Locate the cell with the specified text and output its (X, Y) center coordinate. 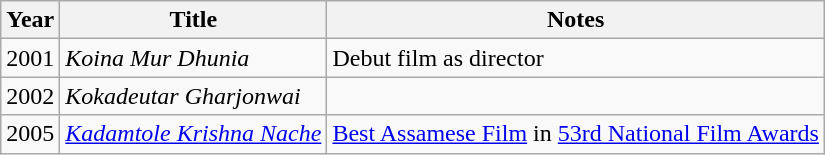
Year (30, 20)
2005 (30, 134)
Debut film as director (576, 58)
Notes (576, 20)
2002 (30, 96)
2001 (30, 58)
Koina Mur Dhunia (194, 58)
Title (194, 20)
Kadamtole Krishna Nache (194, 134)
Kokadeutar Gharjonwai (194, 96)
Best Assamese Film in 53rd National Film Awards (576, 134)
